For the text-containing cell, return its midpoint in [X, Y] coordinate format. 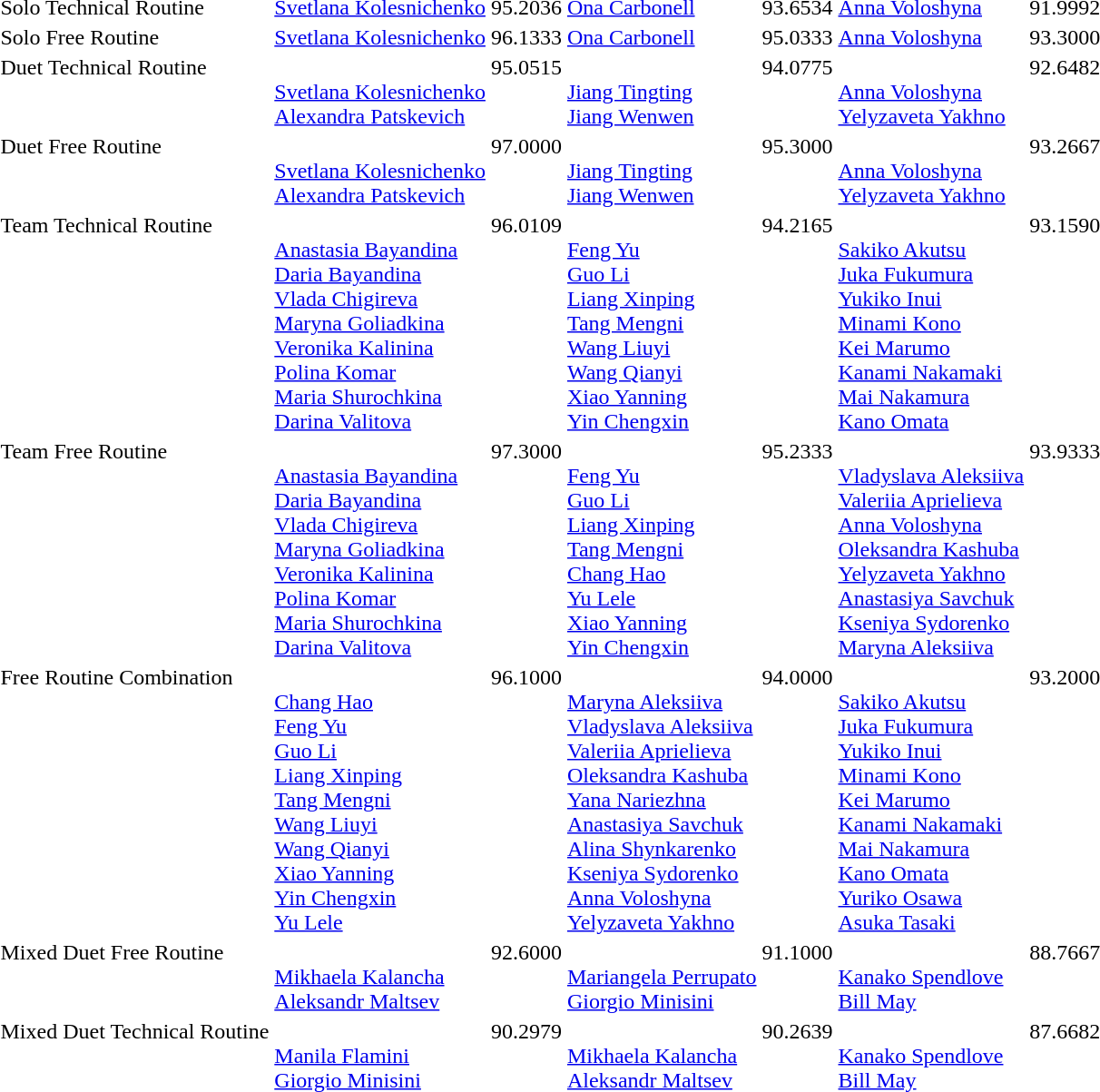
Sakiko AkutsuJuka FukumuraYukiko InuiMinami KonoKei MarumoKanami NakamakiMai NakamuraKano Omata [931, 323]
97.0000 [526, 171]
95.0515 [526, 92]
Vladyslava AleksiivaValeriia AprielievaAnna VoloshynaOleksandra KashubaYelyzaveta YakhnoAnastasiya SavchukKseniya SydorenkoMaryna Aleksiiva [931, 549]
94.0000 [797, 800]
95.2333 [797, 549]
94.0775 [797, 92]
Mikhaela KalanchaAleksandr Maltsev [380, 977]
Ona Carbonell [662, 37]
Anna Voloshyna [931, 37]
Svetlana Kolesnichenko [380, 37]
Chang HaoFeng YuGuo LiLiang XinpingTang MengniWang LiuyiWang QianyiXiao YanningYin ChengxinYu Lele [380, 800]
Mariangela PerrupatoGiorgio Minisini [662, 977]
Feng YuGuo LiLiang XinpingTang MengniWang LiuyiWang QianyiXiao YanningYin Chengxin [662, 323]
Sakiko AkutsuJuka FukumuraYukiko InuiMinami KonoKei MarumoKanami NakamakiMai NakamuraKano OmataYuriko OsawaAsuka Tasaki [931, 800]
96.0109 [526, 323]
97.3000 [526, 549]
94.2165 [797, 323]
Kanako SpendloveBill May [931, 977]
95.3000 [797, 171]
92.6000 [526, 977]
95.0333 [797, 37]
96.1333 [526, 37]
Feng YuGuo LiLiang XinpingTang MengniChang HaoYu LeleXiao YanningYin Chengxin [662, 549]
96.1000 [526, 800]
91.1000 [797, 977]
